Output the (x, y) coordinate of the center of the cell containing the given text.  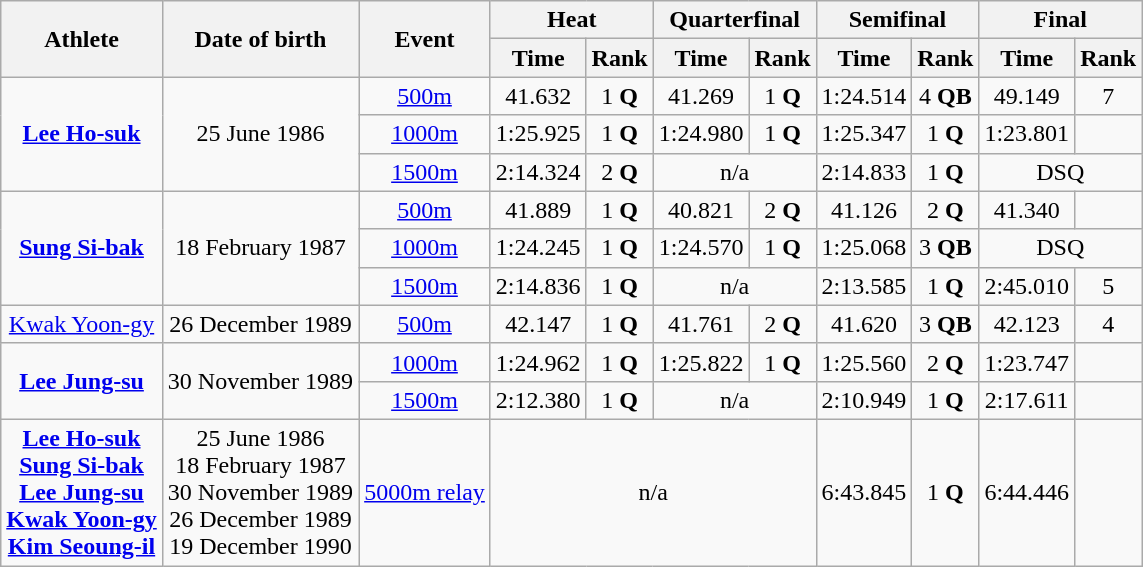
Sung Si-bak (82, 248)
1:24.962 (538, 362)
Final (1060, 20)
Event (425, 39)
1:23.747 (1027, 362)
2:45.010 (1027, 286)
Date of birth (260, 39)
7 (1108, 96)
5000m relay (425, 492)
42.147 (538, 324)
30 November 1989 (260, 381)
2:14.836 (538, 286)
Lee Ho-suk (82, 134)
5 (1108, 286)
25 June 1986 (260, 134)
41.632 (538, 96)
41.269 (701, 96)
42.123 (1027, 324)
1:25.560 (864, 362)
40.821 (701, 210)
25 June 198618 February 198730 November 198926 December 198919 December 1990 (260, 492)
4 (1108, 324)
41.620 (864, 324)
1:23.801 (1027, 134)
1:24.570 (701, 248)
Athlete (82, 39)
2:14.324 (538, 172)
1:24.514 (864, 96)
26 December 1989 (260, 324)
2:17.611 (1027, 400)
Kwak Yoon-gy (82, 324)
Quarterfinal (734, 20)
2:13.585 (864, 286)
1:25.925 (538, 134)
1:24.245 (538, 248)
2:12.380 (538, 400)
1:25.068 (864, 248)
Semifinal (898, 20)
6:44.446 (1027, 492)
4 QB (946, 96)
41.126 (864, 210)
41.761 (701, 324)
6:43.845 (864, 492)
2:14.833 (864, 172)
18 February 1987 (260, 248)
Heat (572, 20)
41.889 (538, 210)
Lee Jung-su (82, 381)
1:25.347 (864, 134)
1:24.980 (701, 134)
1:25.822 (701, 362)
Lee Ho-sukSung Si-bakLee Jung-suKwak Yoon-gyKim Seoung-il (82, 492)
2:10.949 (864, 400)
41.340 (1027, 210)
49.149 (1027, 96)
